Search for the cell housing the specified text and yield its [X, Y] center coordinate. 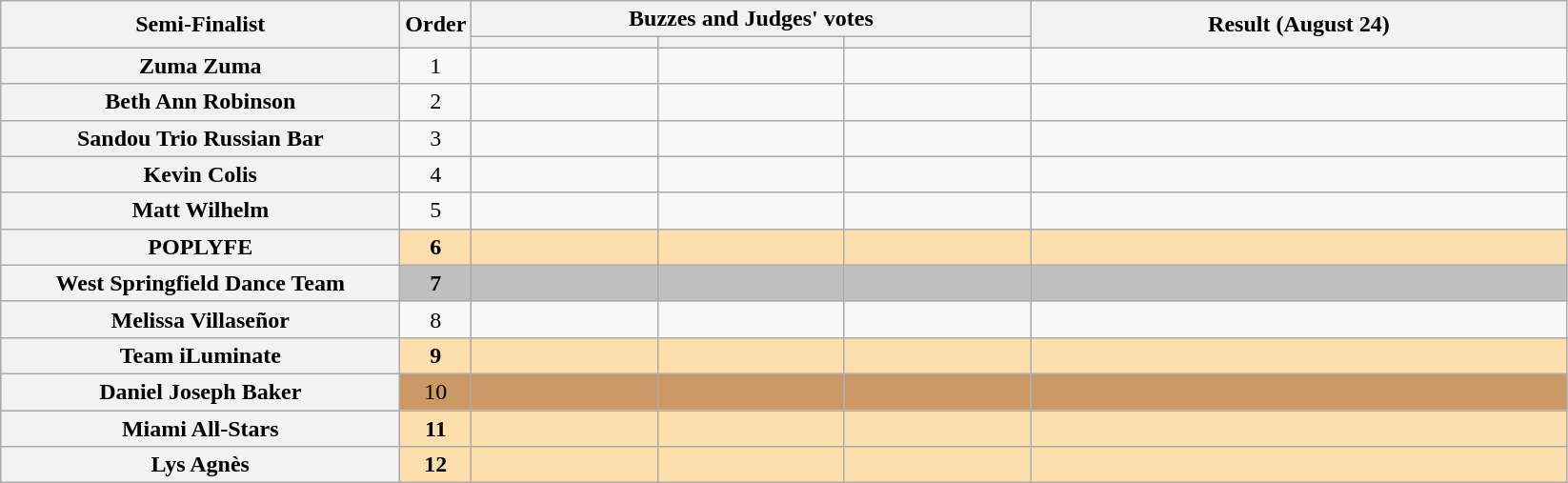
Matt Wilhelm [200, 211]
9 [436, 355]
Kevin Colis [200, 174]
Buzzes and Judges' votes [751, 19]
10 [436, 392]
8 [436, 319]
Result (August 24) [1299, 25]
Daniel Joseph Baker [200, 392]
6 [436, 247]
Order [436, 25]
Miami All-Stars [200, 428]
Melissa Villaseñor [200, 319]
Team iLuminate [200, 355]
4 [436, 174]
Beth Ann Robinson [200, 102]
Lys Agnès [200, 465]
3 [436, 138]
POPLYFE [200, 247]
Sandou Trio Russian Bar [200, 138]
Zuma Zuma [200, 66]
5 [436, 211]
1 [436, 66]
7 [436, 283]
West Springfield Dance Team [200, 283]
11 [436, 428]
Semi-Finalist [200, 25]
2 [436, 102]
12 [436, 465]
